Search for the cell housing the specified text and yield its (x, y) center coordinate. 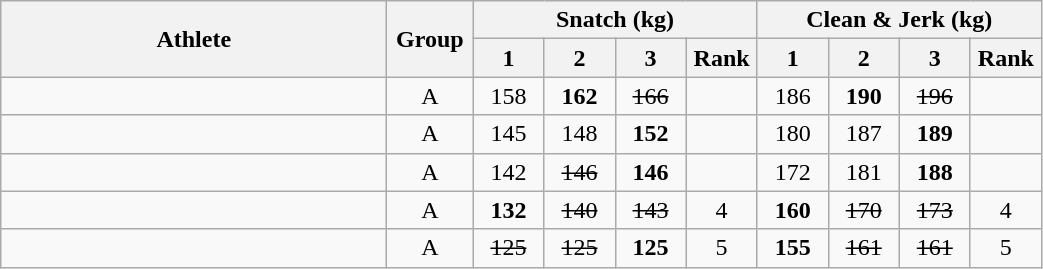
158 (508, 96)
181 (864, 172)
180 (792, 134)
140 (580, 210)
145 (508, 134)
190 (864, 96)
188 (934, 172)
143 (650, 210)
187 (864, 134)
173 (934, 210)
Clean & Jerk (kg) (899, 20)
148 (580, 134)
132 (508, 210)
186 (792, 96)
166 (650, 96)
170 (864, 210)
142 (508, 172)
Group (430, 39)
162 (580, 96)
189 (934, 134)
160 (792, 210)
Snatch (kg) (615, 20)
152 (650, 134)
172 (792, 172)
Athlete (194, 39)
196 (934, 96)
155 (792, 248)
